Scan for the cell matching the given text and deliver its (X, Y) coordinate at center. 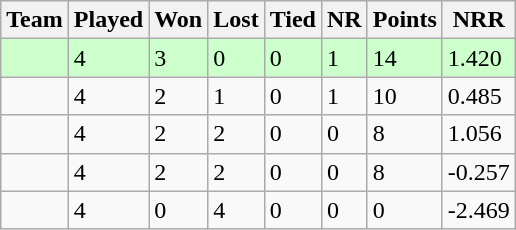
Tied (292, 20)
Points (404, 20)
Team (35, 20)
Lost (236, 20)
14 (404, 58)
1.420 (478, 58)
Played (108, 20)
3 (178, 58)
-0.257 (478, 172)
-2.469 (478, 210)
NR (344, 20)
1.056 (478, 134)
NRR (478, 20)
10 (404, 96)
Won (178, 20)
0.485 (478, 96)
